Return the (X, Y) coordinate for the center point of the cell that contains the specified text.  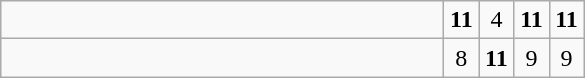
8 (462, 58)
4 (496, 20)
